For the text-containing cell, return its midpoint in [x, y] coordinate format. 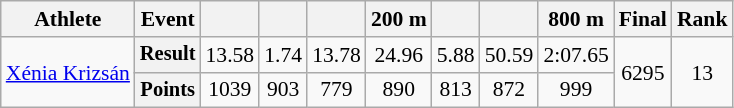
Event [168, 19]
872 [510, 90]
779 [336, 90]
813 [456, 90]
890 [399, 90]
24.96 [399, 55]
13 [702, 72]
800 m [576, 19]
Athlete [68, 19]
200 m [399, 19]
13.58 [230, 55]
2:07.65 [576, 55]
5.88 [456, 55]
999 [576, 90]
6295 [643, 72]
13.78 [336, 55]
50.59 [510, 55]
1.74 [283, 55]
Rank [702, 19]
1039 [230, 90]
Final [643, 19]
903 [283, 90]
Xénia Krizsán [68, 72]
Result [168, 55]
Points [168, 90]
